Provide the [x, y] coordinate of the cell's center where the given text is located.  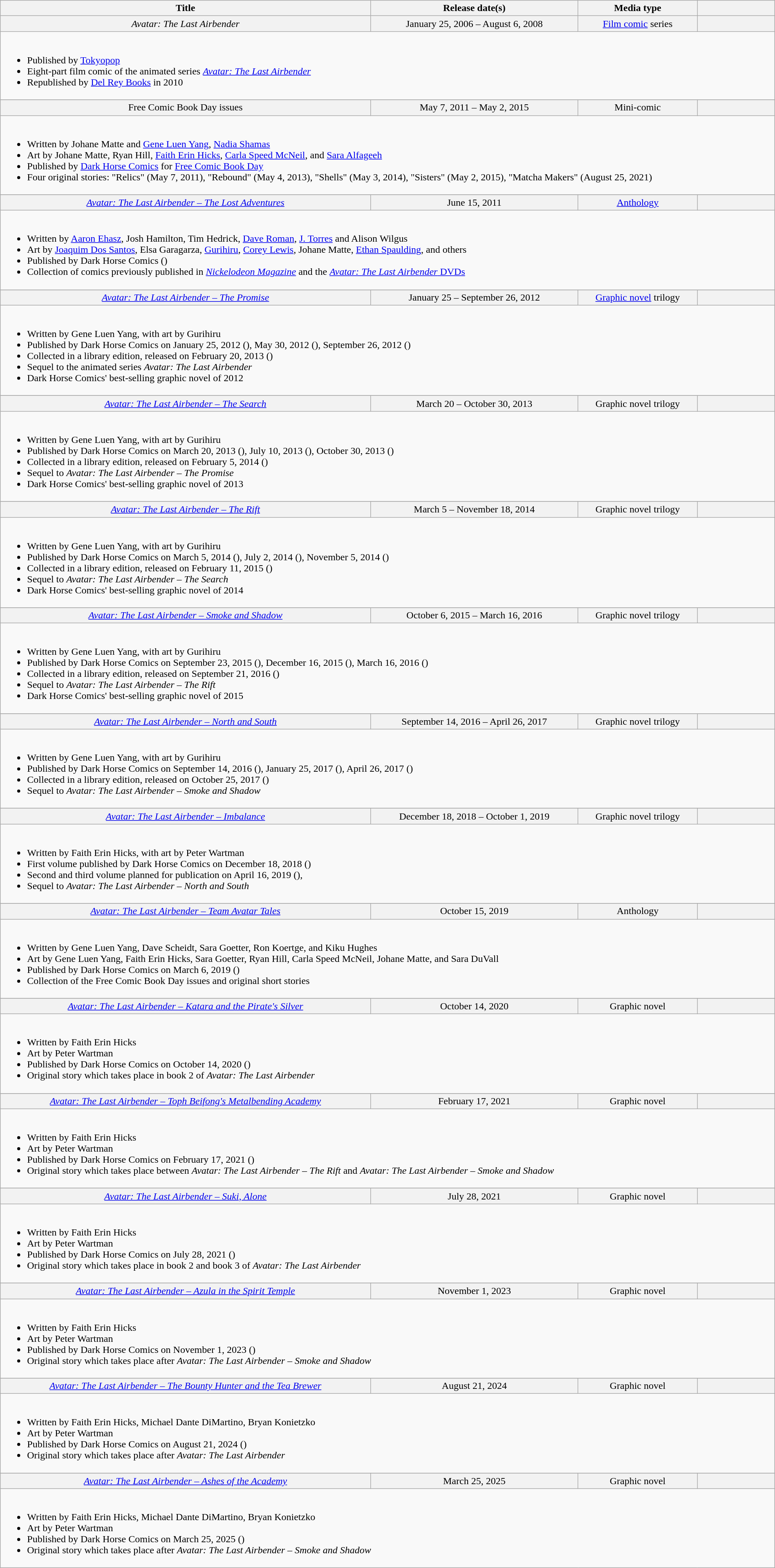
Title [186, 8]
Mini-comic [638, 108]
July 28, 2021 [475, 1196]
Avatar: The Last Airbender – Toph Beifong's Metalbending Academy [186, 1101]
December 18, 2018 – October 1, 2019 [475, 816]
June 15, 2011 [475, 202]
Avatar: The Last Airbender – The Promise [186, 297]
January 25, 2006 – August 6, 2008 [475, 24]
Avatar: The Last Airbender – Smoke and Shadow [186, 616]
March 5 – November 18, 2014 [475, 509]
Free Comic Book Day issues [186, 108]
Avatar: The Last Airbender – Imbalance [186, 816]
October 15, 2019 [475, 911]
March 25, 2025 [475, 1481]
Published by TokyopopEight-part film comic of the animated series Avatar: The Last AirbenderRepublished by Del Rey Books in 2010 [387, 65]
October 14, 2020 [475, 1006]
Avatar: The Last Airbender – Azula in the Spirit Temple [186, 1291]
Avatar: The Last Airbender – The Rift [186, 509]
Avatar: The Last Airbender – The Search [186, 403]
Release date(s) [475, 8]
September 14, 2016 – April 26, 2017 [475, 721]
Avatar: The Last Airbender – Suki, Alone [186, 1196]
February 17, 2021 [475, 1101]
March 20 – October 30, 2013 [475, 403]
Media type [638, 8]
Avatar: The Last Airbender – North and South [186, 721]
November 1, 2023 [475, 1291]
Avatar: The Last Airbender – The Lost Adventures [186, 202]
August 21, 2024 [475, 1386]
October 6, 2015 – March 16, 2016 [475, 616]
Avatar: The Last Airbender [186, 24]
May 7, 2011 – May 2, 2015 [475, 108]
Avatar: The Last Airbender – Katara and the Pirate's Silver [186, 1006]
Avatar: The Last Airbender – Ashes of the Academy [186, 1481]
Avatar: The Last Airbender – The Bounty Hunter and the Tea Brewer [186, 1386]
January 25 – September 26, 2012 [475, 297]
Film comic series [638, 24]
Avatar: The Last Airbender – Team Avatar Tales [186, 911]
